Search for the cell housing the specified text and yield its [x, y] center coordinate. 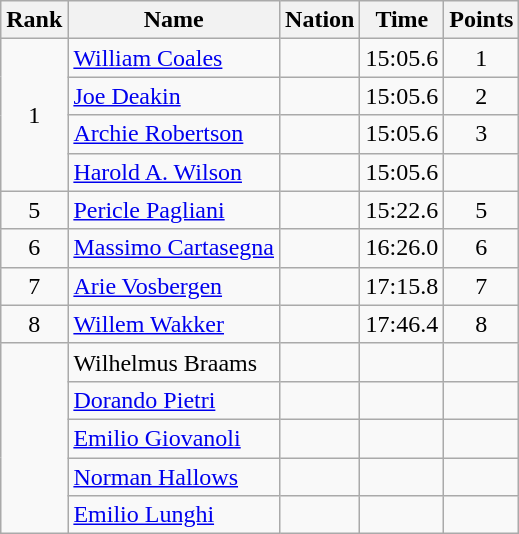
Dorando Pietri [174, 400]
Points [482, 20]
Wilhelmus Braams [174, 362]
Pericle Pagliani [174, 210]
Emilio Giovanoli [174, 438]
Archie Robertson [174, 134]
Massimo Cartasegna [174, 248]
15:22.6 [402, 210]
17:46.4 [402, 324]
Time [402, 20]
17:15.8 [402, 286]
16:26.0 [402, 248]
2 [482, 96]
Name [174, 20]
Nation [320, 20]
William Coales [174, 58]
Emilio Lunghi [174, 515]
Rank [34, 20]
Norman Hallows [174, 477]
3 [482, 134]
Joe Deakin [174, 96]
Willem Wakker [174, 324]
Arie Vosbergen [174, 286]
Harold A. Wilson [174, 172]
